Detect which cell encompasses the target text, then output its (X, Y) center coordinate. 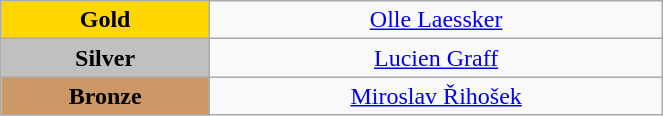
Olle Laessker (436, 20)
Miroslav Řihošek (436, 96)
Lucien Graff (436, 58)
Bronze (106, 96)
Silver (106, 58)
Gold (106, 20)
